Detect which cell encompasses the target text, then output its (x, y) center coordinate. 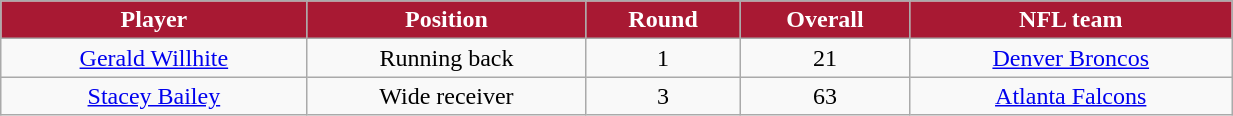
Gerald Willhite (154, 58)
1 (663, 58)
63 (825, 96)
Atlanta Falcons (1071, 96)
Overall (825, 20)
Wide receiver (446, 96)
Position (446, 20)
Denver Broncos (1071, 58)
3 (663, 96)
21 (825, 58)
Player (154, 20)
NFL team (1071, 20)
Round (663, 20)
Running back (446, 58)
Stacey Bailey (154, 96)
